Output the [x, y] coordinate of the center of the cell containing the given text.  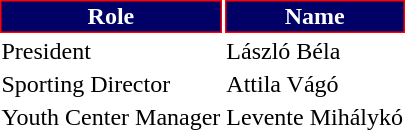
President [111, 51]
Name [315, 16]
László Béla [315, 51]
Role [111, 16]
Attila Vágó [315, 84]
Sporting Director [111, 84]
